Detect which cell encompasses the target text, then output its [X, Y] center coordinate. 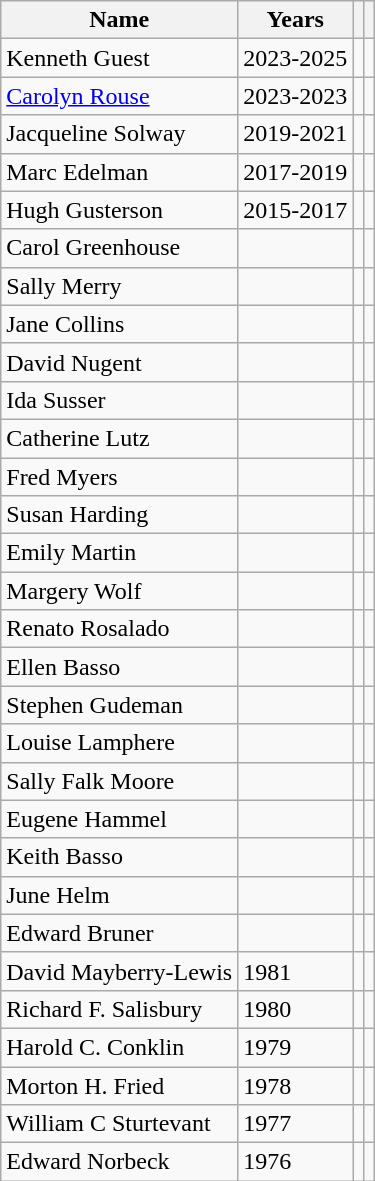
Stephen Gudeman [120, 705]
Carolyn Rouse [120, 96]
1978 [296, 1085]
Keith Basso [120, 857]
Richard F. Salisbury [120, 1009]
Carol Greenhouse [120, 248]
Morton H. Fried [120, 1085]
William C Sturtevant [120, 1124]
Edward Norbeck [120, 1162]
David Nugent [120, 362]
1976 [296, 1162]
1981 [296, 971]
2019-2021 [296, 134]
Susan Harding [120, 515]
Fred Myers [120, 477]
Ellen Basso [120, 667]
2023-2025 [296, 58]
Renato Rosalado [120, 629]
Edward Bruner [120, 933]
Emily Martin [120, 553]
2015-2017 [296, 210]
Marc Edelman [120, 172]
Hugh Gusterson [120, 210]
Jane Collins [120, 324]
Ida Susser [120, 400]
Harold C. Conklin [120, 1047]
Years [296, 20]
Kenneth Guest [120, 58]
Margery Wolf [120, 591]
Catherine Lutz [120, 438]
1980 [296, 1009]
Jacqueline Solway [120, 134]
Louise Lamphere [120, 743]
Eugene Hammel [120, 819]
1979 [296, 1047]
2023-2023 [296, 96]
June Helm [120, 895]
1977 [296, 1124]
Name [120, 20]
David Mayberry-Lewis [120, 971]
Sally Merry [120, 286]
Sally Falk Moore [120, 781]
2017-2019 [296, 172]
